From the cell containing the given text, extract its center point as (X, Y) coordinate. 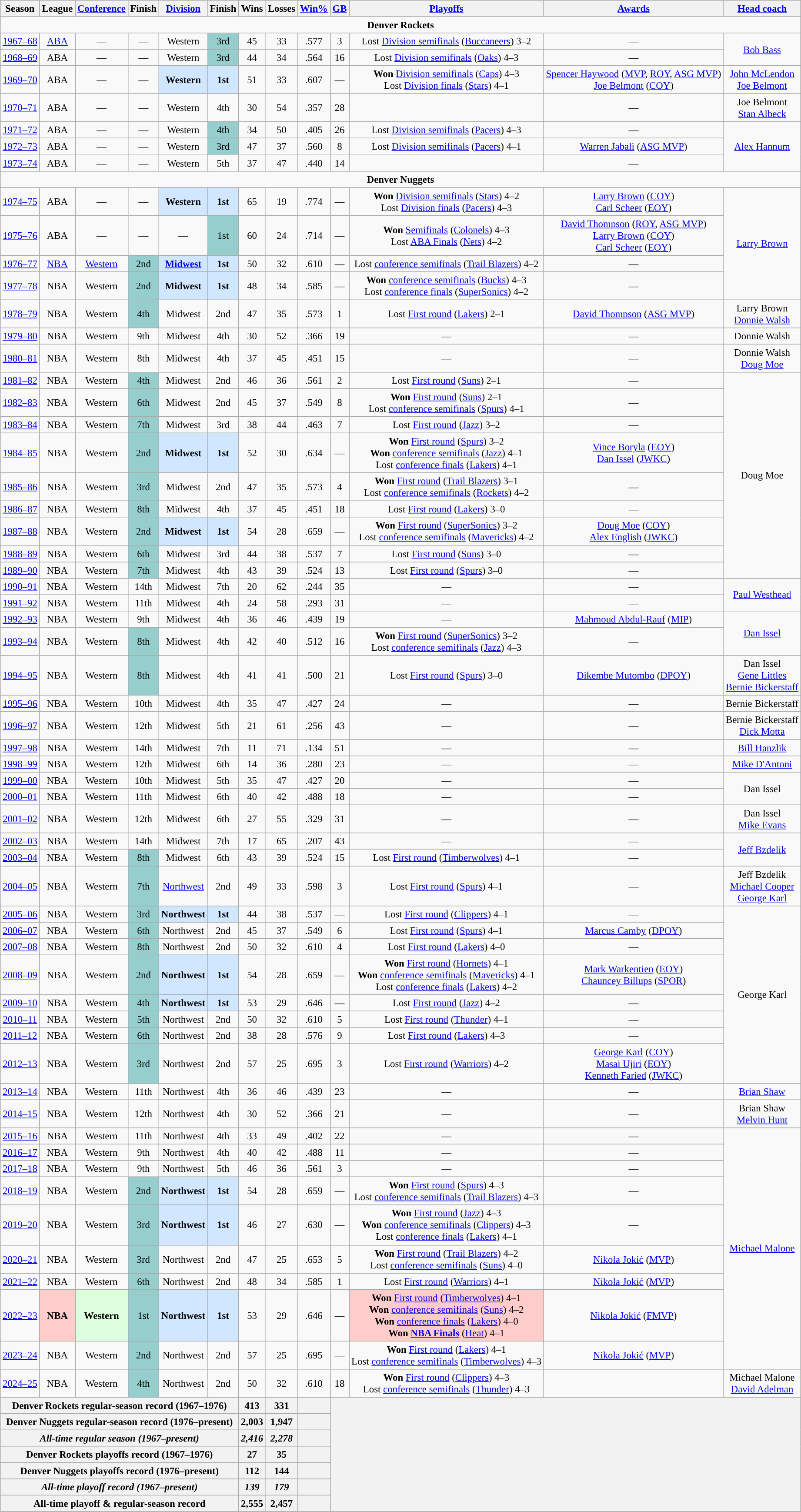
2002–03 (20, 842)
Denver Rockets (401, 25)
2016–17 (20, 1153)
Lost First round (Lakers) 4–3 (447, 1036)
2008–09 (20, 975)
David Thompson (ROY, ASG MVP) Larry Brown (COY) Carl Scheer (EOY) (633, 235)
All-time regular season (1967–present) (120, 1438)
Larry BrownDonnie Walsh (762, 314)
Win% (314, 9)
.512 (314, 641)
331 (282, 1405)
1967–68 (20, 41)
Alex Hannum (762, 146)
Denver Nuggets regular-season record (1976–present) (120, 1422)
22 (340, 1136)
Dikembe Mutombo (DPOY) (633, 676)
Won Semifinals (Colonels) 4–3 Lost ABA Finals (Nets) 4–2 (447, 235)
.207 (314, 842)
.653 (314, 1259)
61 (282, 726)
Lost First round (Lakers) 3–0 (447, 509)
Brian Shaw (762, 1092)
Bernie BickerstaffDick Motta (762, 726)
1996–97 (20, 726)
58 (282, 603)
.256 (314, 726)
George Karl (762, 994)
Won First round (Clippers) 4–3 Lost conference semifinals (Thunder) 4–3 (447, 1383)
6 (340, 930)
2,555 (252, 1504)
.405 (314, 130)
Jeff Bzdelik (762, 850)
1976–77 (20, 264)
Won First round (SuperSonics) 3–2 Lost conference semifinals (Mavericks) 4–2 (447, 532)
.564 (314, 58)
71 (282, 748)
1978–79 (20, 314)
1998–99 (20, 764)
Marcus Camby (DPOY) (633, 930)
2019–20 (20, 1225)
1986–87 (20, 509)
Lost Division semifinals (Oaks) 4–3 (447, 58)
2015–16 (20, 1136)
Won First round (Timberwolves) 4–1 Won conference semifinals (Suns) 4–2 Won conference finals (Lakers) 4–0 Won NBA Finals (Heat) 4–1 (447, 1315)
Donnie WalshDoug Moe (762, 358)
Won conference semifinals (Bucks) 4–3 Lost conference finals (SuperSonics) 4–2 (447, 286)
1970–71 (20, 108)
60 (252, 235)
Denver Nuggets playoffs record (1976–present) (120, 1471)
2014–15 (20, 1114)
1999–00 (20, 781)
.607 (314, 80)
1981–82 (20, 381)
Won Division semifinals (Stars) 4–2 Lost Division finals (Pacers) 4–3 (447, 202)
Won First round (Spurs) 4–3 Lost conference semifinals (Trail Blazers) 4–3 (447, 1191)
Head coach (762, 9)
1988–89 (20, 554)
Lost Division semifinals (Buccaneers) 3–2 (447, 41)
1993–94 (20, 641)
.402 (314, 1136)
George Karl (COY) Masai Ujiri (EOY) Kenneth Faried (JWKC) (633, 1064)
Won First round (Trail Blazers) 3–1 Lost conference semifinals (Rockets) 4–2 (447, 487)
Lost Division semifinals (Pacers) 4–1 (447, 147)
Won First round (Suns) 2–1 Lost conference semifinals (Spurs) 4–1 (447, 403)
Conference (102, 9)
Spencer Haywood (MVP, ROY, ASG MVP) Joe Belmont (COY) (633, 80)
Lost conference semifinals (Trail Blazers) 4–2 (447, 264)
112 (252, 1471)
Season (20, 9)
1977–78 (20, 286)
All-time playoff & regular-season record (120, 1504)
.500 (314, 676)
Won First round (Spurs) 3–2 Won conference semifinals (Jazz) 4–1 Lost conference finals (Lakers) 4–1 (447, 453)
Doug Moe (762, 475)
.463 (314, 425)
1990–91 (20, 586)
Losses (282, 9)
Lost Division semifinals (Pacers) 4–3 (447, 130)
1983–84 (20, 425)
.598 (314, 886)
2 (340, 381)
Lost First round (Thunder) 4–1 (447, 1019)
Lost First round (Lakers) 4–0 (447, 947)
Michael MaloneDavid Adelman (762, 1383)
55 (282, 820)
2007–08 (20, 947)
1994–95 (20, 676)
144 (282, 1471)
Donnie Walsh (762, 336)
Wins (252, 9)
2,003 (252, 1422)
All-time playoff record (1967–present) (120, 1487)
2,278 (282, 1438)
Lost First round (Jazz) 3–2 (447, 425)
1974–75 (20, 202)
2006–07 (20, 930)
1,947 (282, 1422)
Lost First round (Suns) 2–1 (447, 381)
Nikola Jokić (FMVP) (633, 1315)
1987–88 (20, 532)
1982–83 (20, 403)
Lost First round (Warriors) 4–1 (447, 1281)
.577 (314, 41)
26 (340, 130)
2001–02 (20, 820)
1979–80 (20, 336)
Doug Moe (COY)Alex English (JWKC) (633, 532)
9 (340, 1036)
Playoffs (447, 9)
Lost First round (Lakers) 2–1 (447, 314)
Bob Bass (762, 50)
Won First round (SuperSonics) 3–2 Lost conference semifinals (Jazz) 4–3 (447, 641)
Won First round (Trail Blazers) 4–2 Lost conference semifinals (Suns) 4–0 (447, 1259)
1968–69 (20, 58)
Mahmoud Abdul-Rauf (MIP) (633, 619)
2017–18 (20, 1169)
13 (340, 570)
1992–93 (20, 619)
2010–11 (20, 1019)
.774 (314, 202)
1973–74 (20, 163)
Bill Hanzlik (762, 748)
2024–25 (20, 1383)
Mike D'Antoni (762, 764)
17 (252, 842)
1984–85 (20, 453)
Joe BelmontStan Albeck (762, 108)
Bernie Bickerstaff (762, 703)
.440 (314, 163)
Division (183, 9)
2020–21 (20, 1259)
2003–04 (20, 858)
413 (252, 1405)
Won First round (Hornets) 4–1 Won conference semifinals (Mavericks) 4–1Lost conference finals (Lakers) 4–2 (447, 975)
2,457 (282, 1504)
.576 (314, 1036)
2018–19 (20, 1191)
1995–96 (20, 703)
62 (282, 586)
Denver Nuggets (401, 179)
2012–13 (20, 1064)
1991–92 (20, 603)
179 (282, 1487)
Michael Malone (762, 1248)
.634 (314, 453)
2005–06 (20, 914)
2004–05 (20, 886)
Jeff BzdelikMichael CooperGeorge Karl (762, 886)
1985–86 (20, 487)
2022–23 (20, 1315)
.293 (314, 603)
Lost First round (Timberwolves) 4–1 (447, 858)
.280 (314, 764)
.134 (314, 748)
Lost First round (Jazz) 4–2 (447, 1003)
Mark Warkentien (EOY)Chauncey Billups (SPOR) (633, 975)
Dan IsselMike Evans (762, 820)
2021–22 (20, 1281)
Denver Rockets regular-season record (1967–1976) (120, 1405)
.630 (314, 1225)
Vince Boryla (EOY)Dan Issel (JWKC) (633, 453)
Paul Westhead (762, 594)
1997–98 (20, 748)
League (57, 9)
.357 (314, 108)
Warren Jabali (ASG MVP) (633, 147)
Lost First round (Suns) 3–0 (447, 554)
Won Division semifinals (Caps) 4–3Lost Division finals (Stars) 4–1 (447, 80)
Lost First round (Clippers) 4–1 (447, 914)
Awards (633, 9)
2011–12 (20, 1036)
1989–90 (20, 570)
2023–24 (20, 1355)
Won First round (Lakers) 4–1 Lost conference semifinals (Timberwolves) 4–3 (447, 1355)
Larry Brown (762, 244)
GB (340, 9)
2,416 (252, 1438)
2013–14 (20, 1092)
.714 (314, 235)
139 (252, 1487)
1975–76 (20, 235)
Denver Rockets playoffs record (1967–1976) (120, 1455)
.244 (314, 586)
Lost First round (Warriors) 4–2 (447, 1064)
1980–81 (20, 358)
.329 (314, 820)
Larry Brown (COY) Carl Scheer (EOY) (633, 202)
1972–73 (20, 147)
John McLendonJoe Belmont (762, 80)
David Thompson (ASG MVP) (633, 314)
2009–10 (20, 1003)
Brian ShawMelvin Hunt (762, 1114)
1969–70 (20, 80)
1971–72 (20, 130)
Dan IsselGene LittlesBernie Bickerstaff (762, 676)
.560 (314, 147)
2000–01 (20, 797)
Won First round (Jazz) 4–3 Won conference semifinals (Clippers) 4–3 Lost conference finals (Lakers) 4–1 (447, 1225)
